Pinpoint the cell where the given text exists, returning its [X, Y] midpoint coordinate. 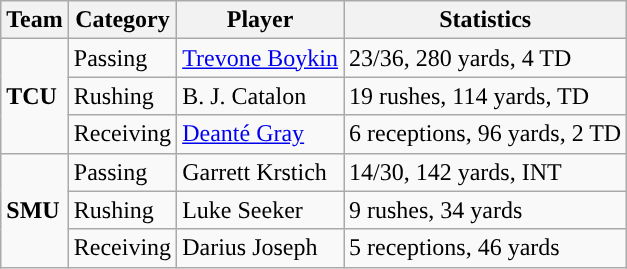
Statistics [486, 20]
Luke Seeker [260, 210]
Deanté Gray [260, 134]
Category [122, 20]
9 rushes, 34 yards [486, 210]
SMU [35, 210]
B. J. Catalon [260, 96]
Player [260, 20]
Trevone Boykin [260, 58]
5 receptions, 46 yards [486, 248]
Darius Joseph [260, 248]
19 rushes, 114 yards, TD [486, 96]
6 receptions, 96 yards, 2 TD [486, 134]
14/30, 142 yards, INT [486, 172]
23/36, 280 yards, 4 TD [486, 58]
TCU [35, 96]
Team [35, 20]
Garrett Krstich [260, 172]
